Identify which cell holds the provided text, then report its [X, Y] central coordinate. 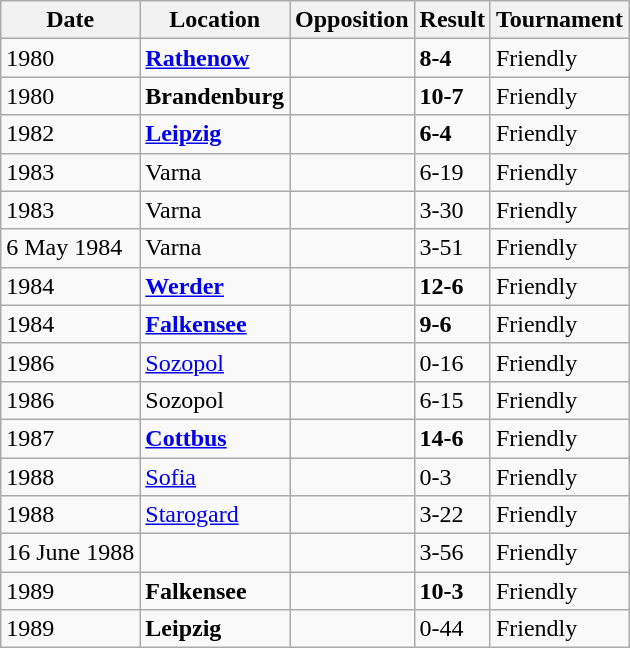
10-3 [452, 591]
16 June 1988 [70, 553]
12-6 [452, 286]
9-6 [452, 324]
6 May 1984 [70, 248]
Tournament [559, 20]
14-6 [452, 438]
Starogard [215, 515]
Location [215, 20]
3-56 [452, 553]
Cottbus [215, 438]
Opposition [352, 20]
0-44 [452, 629]
Rathenow [215, 58]
Werder [215, 286]
Date [70, 20]
8-4 [452, 58]
10-7 [452, 96]
Brandenburg [215, 96]
Sofia [215, 477]
6-15 [452, 400]
3-30 [452, 210]
Result [452, 20]
1987 [70, 438]
6-19 [452, 172]
6-4 [452, 134]
0-3 [452, 477]
3-51 [452, 248]
3-22 [452, 515]
0-16 [452, 362]
1982 [70, 134]
